Provide the (X, Y) coordinate of the cell's center where the given text is located.  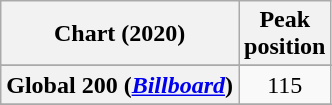
Global 200 (Billboard) (120, 85)
Peakposition (284, 34)
115 (284, 85)
Chart (2020) (120, 34)
